Locate the cell with the specified text and output its [x, y] center coordinate. 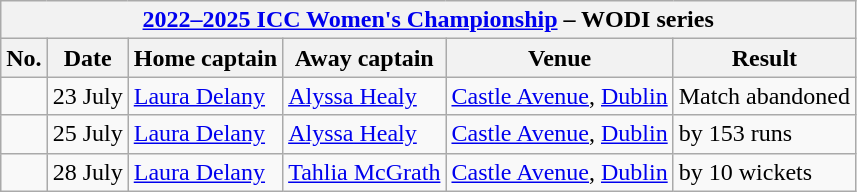
Home captain [205, 58]
Date [88, 58]
Away captain [364, 58]
2022–2025 ICC Women's Championship – WODI series [428, 20]
28 July [88, 172]
No. [24, 58]
Match abandoned [764, 96]
23 July [88, 96]
Result [764, 58]
Venue [560, 58]
Tahlia McGrath [364, 172]
by 153 runs [764, 134]
25 July [88, 134]
by 10 wickets [764, 172]
